Detect which cell encompasses the target text, then output its (X, Y) center coordinate. 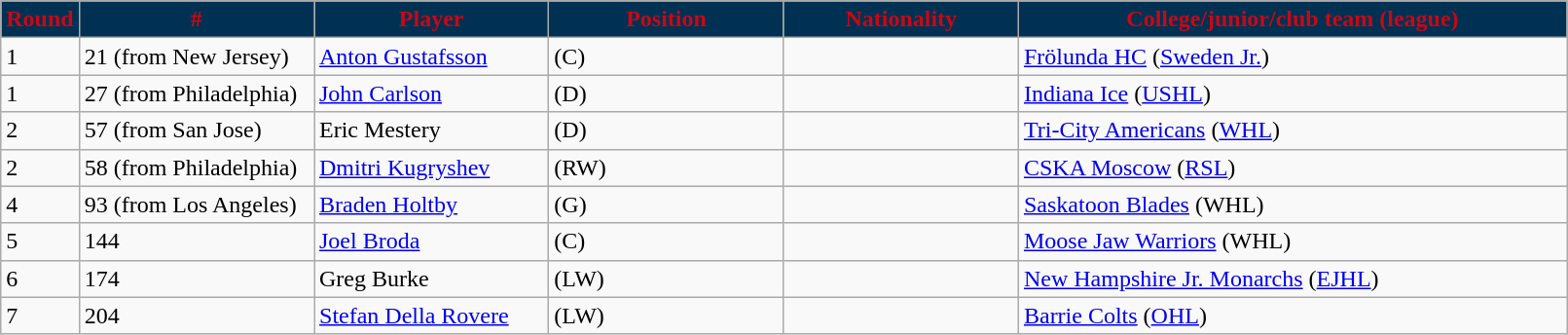
Joel Broda (430, 242)
6 (40, 279)
Nationality (901, 19)
5 (40, 242)
27 (from Philadelphia) (197, 93)
Saskatoon Blades (WHL) (1293, 205)
College/junior/club team (league) (1293, 19)
58 (from Philadelphia) (197, 167)
174 (197, 279)
(G) (666, 205)
CSKA Moscow (RSL) (1293, 167)
7 (40, 316)
Anton Gustafsson (430, 56)
57 (from San Jose) (197, 130)
204 (197, 316)
Eric Mestery (430, 130)
Dmitri Kugryshev (430, 167)
Braden Holtby (430, 205)
93 (from Los Angeles) (197, 205)
Stefan Della Rovere (430, 316)
144 (197, 242)
Moose Jaw Warriors (WHL) (1293, 242)
Tri-City Americans (WHL) (1293, 130)
Player (430, 19)
# (197, 19)
John Carlson (430, 93)
Barrie Colts (OHL) (1293, 316)
4 (40, 205)
New Hampshire Jr. Monarchs (EJHL) (1293, 279)
Greg Burke (430, 279)
21 (from New Jersey) (197, 56)
Indiana Ice (USHL) (1293, 93)
Round (40, 19)
Position (666, 19)
Frölunda HC (Sweden Jr.) (1293, 56)
(RW) (666, 167)
